Extract the (X, Y) coordinate from the center of the cell holding the provided text.  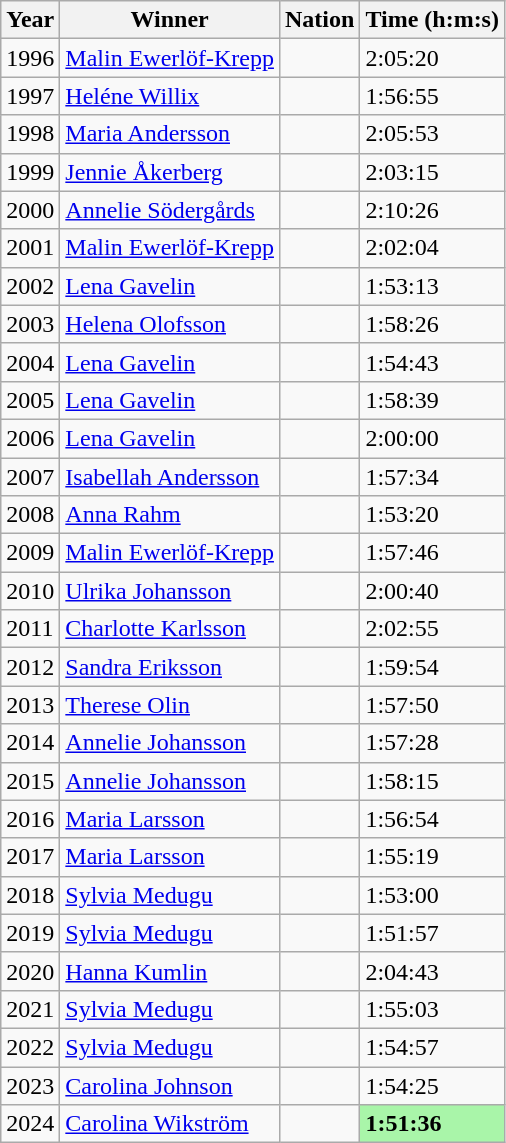
2016 (30, 819)
Charlotte Karlsson (170, 629)
Nation (319, 20)
2:02:55 (432, 629)
1:57:50 (432, 705)
1:51:57 (432, 933)
2017 (30, 857)
1:54:43 (432, 362)
2004 (30, 362)
Helena Olofsson (170, 324)
Anna Rahm (170, 515)
2024 (30, 1124)
1:58:39 (432, 400)
2:04:43 (432, 971)
2001 (30, 248)
Ulrika Johansson (170, 591)
2002 (30, 286)
2000 (30, 210)
2003 (30, 324)
1:57:34 (432, 477)
2005 (30, 400)
Jennie Åkerberg (170, 172)
2018 (30, 895)
Therese Olin (170, 705)
1:51:36 (432, 1124)
2:05:20 (432, 58)
1:55:19 (432, 857)
2:05:53 (432, 134)
1:58:26 (432, 324)
2022 (30, 1047)
Maria Andersson (170, 134)
2:00:00 (432, 438)
2019 (30, 933)
2006 (30, 438)
Sandra Eriksson (170, 667)
2015 (30, 781)
2:10:26 (432, 210)
Time (h:m:s) (432, 20)
1:53:13 (432, 286)
1:59:54 (432, 667)
1:54:25 (432, 1085)
2:03:15 (432, 172)
2008 (30, 515)
2021 (30, 1009)
1999 (30, 172)
1997 (30, 96)
2013 (30, 705)
1:56:54 (432, 819)
Hanna Kumlin (170, 971)
2023 (30, 1085)
1:57:28 (432, 743)
1996 (30, 58)
1:54:57 (432, 1047)
2:02:04 (432, 248)
2009 (30, 553)
2010 (30, 591)
1998 (30, 134)
Carolina Johnson (170, 1085)
Carolina Wikström (170, 1124)
1:56:55 (432, 96)
Annelie Södergårds (170, 210)
1:57:46 (432, 553)
2011 (30, 629)
Heléne Willix (170, 96)
2007 (30, 477)
2020 (30, 971)
1:58:15 (432, 781)
2014 (30, 743)
1:53:20 (432, 515)
1:53:00 (432, 895)
Winner (170, 20)
2:00:40 (432, 591)
2012 (30, 667)
1:55:03 (432, 1009)
Year (30, 20)
Isabellah Andersson (170, 477)
